Extract the (X, Y) coordinate from the center of the cell holding the provided text.  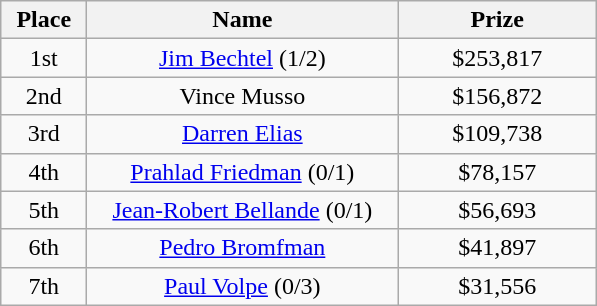
$156,872 (498, 96)
Darren Elias (242, 134)
Prahlad Friedman (0/1) (242, 172)
Pedro Bromfman (242, 248)
4th (44, 172)
$41,897 (498, 248)
7th (44, 286)
$78,157 (498, 172)
$31,556 (498, 286)
$56,693 (498, 210)
Jean-Robert Bellande (0/1) (242, 210)
Paul Volpe (0/3) (242, 286)
1st (44, 58)
Jim Bechtel (1/2) (242, 58)
$253,817 (498, 58)
$109,738 (498, 134)
3rd (44, 134)
Vince Musso (242, 96)
2nd (44, 96)
Place (44, 20)
Prize (498, 20)
Name (242, 20)
6th (44, 248)
5th (44, 210)
